Scan for the cell matching the given text and deliver its (X, Y) coordinate at center. 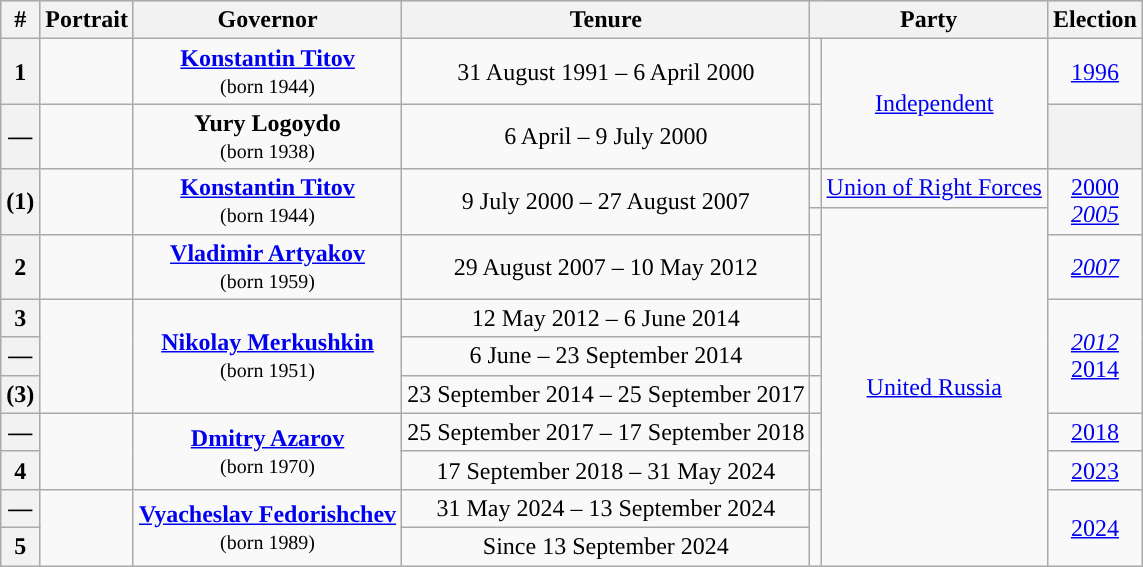
Independent (934, 104)
20002005 (1094, 202)
20122014 (1094, 356)
Yury Logoydo(born 1938) (267, 136)
23 September 2014 – 25 September 2017 (606, 394)
Dmitry Azarov(born 1970) (267, 451)
# (20, 20)
2024 (1094, 527)
Vladimir Artyakov(born 1959) (267, 266)
3 (20, 318)
1 (20, 72)
6 April – 9 July 2000 (606, 136)
Governor (267, 20)
Vyacheslav Fedorishchev(born 1989) (267, 527)
2018 (1094, 432)
4 (20, 470)
(1) (20, 202)
2007 (1094, 266)
6 June – 23 September 2014 (606, 356)
United Russia (934, 386)
Party (928, 20)
Since 13 September 2024 (606, 546)
17 September 2018 – 31 May 2024 (606, 470)
(3) (20, 394)
Nikolay Merkushkin(born 1951) (267, 356)
9 July 2000 – 27 August 2007 (606, 202)
31 May 2024 – 13 September 2024 (606, 508)
31 August 1991 – 6 April 2000 (606, 72)
5 (20, 546)
2023 (1094, 470)
Portrait (87, 20)
Union of Right Forces (934, 188)
2 (20, 266)
Tenure (606, 20)
12 May 2012 – 6 June 2014 (606, 318)
1996 (1094, 72)
25 September 2017 – 17 September 2018 (606, 432)
29 August 2007 – 10 May 2012 (606, 266)
Election (1094, 20)
